Search for the cell housing the specified text and yield its [x, y] center coordinate. 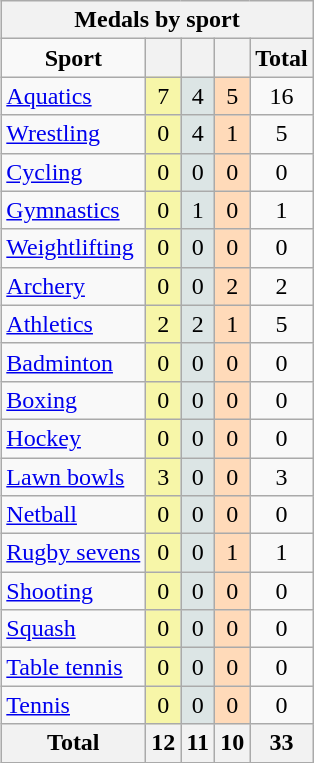
Archery [74, 286]
Squash [74, 629]
16 [282, 96]
Badminton [74, 362]
7 [164, 96]
Weightlifting [74, 248]
Aquatics [74, 96]
Sport [74, 58]
Table tennis [74, 667]
33 [282, 743]
Tennis [74, 705]
Shooting [74, 591]
11 [198, 743]
Netball [74, 515]
12 [164, 743]
Lawn bowls [74, 477]
Gymnastics [74, 210]
Athletics [74, 324]
Wrestling [74, 134]
Boxing [74, 400]
Medals by sport [157, 20]
Hockey [74, 438]
10 [232, 743]
Rugby sevens [74, 553]
Cycling [74, 172]
